Find where the given text appears and provide that cell's center as (X, Y) coordinate. 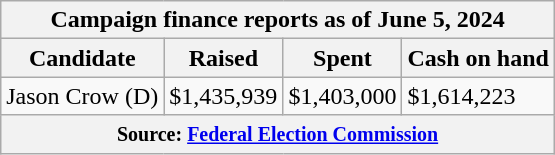
Source: Federal Election Commission (278, 134)
Raised (224, 58)
$1,435,939 (224, 96)
Candidate (82, 58)
Campaign finance reports as of June 5, 2024 (278, 20)
Cash on hand (478, 58)
Spent (342, 58)
Jason Crow (D) (82, 96)
$1,614,223 (478, 96)
$1,403,000 (342, 96)
